Output the (X, Y) coordinate of the center of the cell containing the given text.  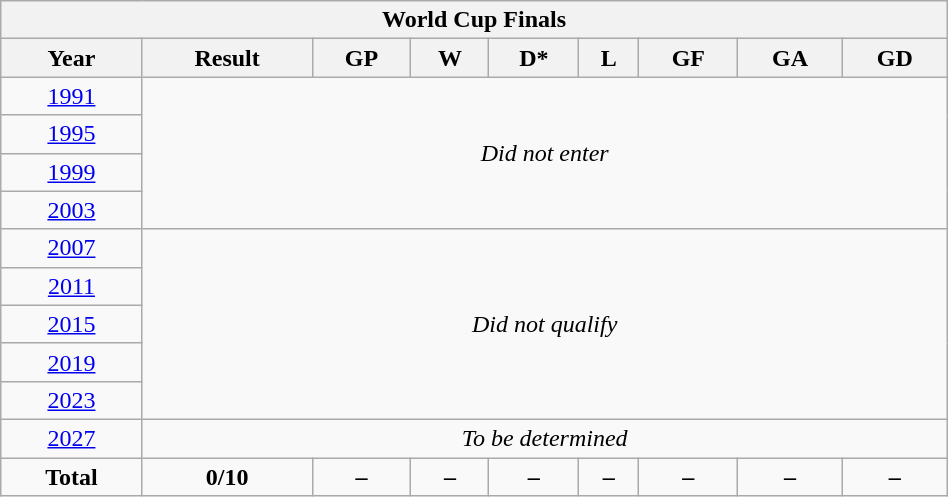
2007 (72, 248)
1991 (72, 96)
2015 (72, 324)
1995 (72, 134)
2023 (72, 400)
2011 (72, 286)
2019 (72, 362)
W (450, 58)
Did not enter (544, 153)
Did not qualify (544, 324)
World Cup Finals (474, 20)
GP (362, 58)
GD (894, 58)
Result (227, 58)
Total (72, 477)
2003 (72, 210)
Year (72, 58)
GF (688, 58)
1999 (72, 172)
D* (534, 58)
To be determined (544, 438)
2027 (72, 438)
GA (790, 58)
L (609, 58)
0/10 (227, 477)
